Search for the cell housing the specified text and yield its (X, Y) center coordinate. 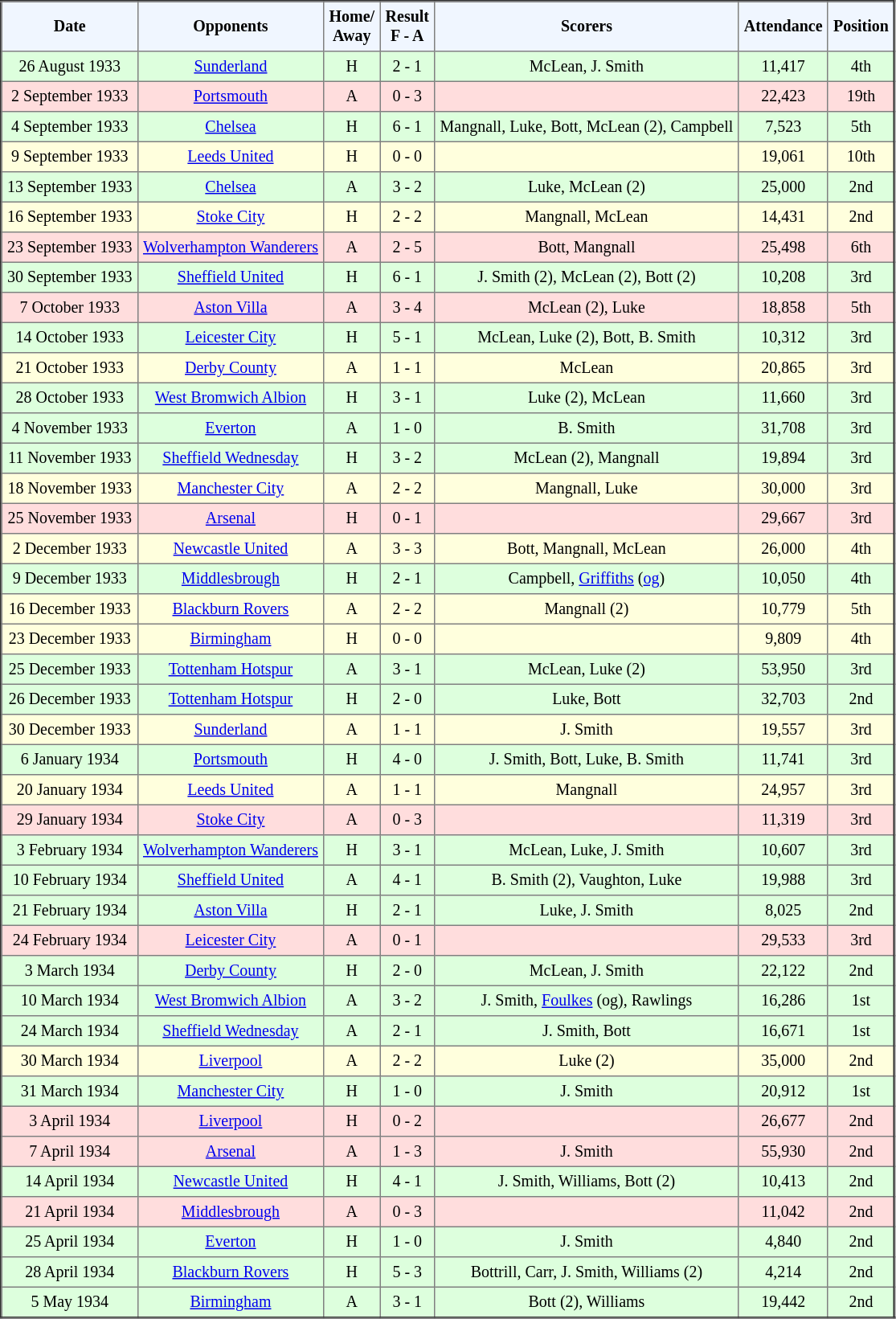
9 December 1933 (70, 579)
McLean (587, 368)
10,779 (783, 609)
McLean (2), Luke (587, 308)
19,894 (783, 458)
26 August 1933 (70, 67)
20,865 (783, 368)
30 March 1934 (70, 1061)
24 March 1934 (70, 1031)
Position (861, 27)
McLean, Luke (2), Bott, B. Smith (587, 338)
1 - 3 (407, 1152)
9,809 (783, 639)
31,708 (783, 428)
14 October 1933 (70, 338)
21 October 1933 (70, 368)
3 March 1934 (70, 971)
Luke, McLean (2) (587, 187)
11 November 1933 (70, 458)
20,912 (783, 1092)
ResultF - A (407, 27)
23 September 1933 (70, 248)
10 February 1934 (70, 880)
11,319 (783, 820)
18 November 1933 (70, 489)
J. Smith, Foulkes (og), Rawlings (587, 1001)
31 March 1934 (70, 1092)
4 November 1933 (70, 428)
3 - 4 (407, 308)
30 December 1933 (70, 730)
13 September 1933 (70, 187)
30 September 1933 (70, 277)
9 September 1933 (70, 157)
53,950 (783, 670)
28 October 1933 (70, 398)
35,000 (783, 1061)
4 September 1933 (70, 127)
10,607 (783, 850)
22,423 (783, 96)
7 April 1934 (70, 1152)
Mangnall (2) (587, 609)
24,957 (783, 790)
Attendance (783, 27)
Bott, Mangnall (587, 248)
25 November 1933 (70, 518)
McLean (2), Mangnall (587, 458)
19,557 (783, 730)
J. Smith (2), McLean (2), Bott (2) (587, 277)
Luke, J. Smith (587, 911)
20 January 1934 (70, 790)
3 April 1934 (70, 1121)
14 April 1934 (70, 1182)
Bott, Mangnall, McLean (587, 549)
4 - 0 (407, 760)
Luke (2), McLean (587, 398)
29 January 1934 (70, 820)
10,312 (783, 338)
11,660 (783, 398)
Home/Away (352, 27)
4,840 (783, 1242)
0 - 2 (407, 1121)
11,741 (783, 760)
Luke, Bott (587, 699)
10,413 (783, 1182)
11,417 (783, 67)
28 April 1934 (70, 1272)
22,122 (783, 971)
25,498 (783, 248)
Scorers (587, 27)
Campbell, Griffiths (og) (587, 579)
B. Smith (2), Vaughton, Luke (587, 880)
26,000 (783, 549)
Mangnall, Luke, Bott, McLean (2), Campbell (587, 127)
Bott (2), Williams (587, 1302)
18,858 (783, 308)
J. Smith, Bott, Luke, B. Smith (587, 760)
Bottrill, Carr, J. Smith, Williams (2) (587, 1272)
7 October 1933 (70, 308)
21 April 1934 (70, 1212)
McLean, Luke, J. Smith (587, 850)
5 May 1934 (70, 1302)
25,000 (783, 187)
25 December 1933 (70, 670)
21 February 1934 (70, 911)
3 February 1934 (70, 850)
10,050 (783, 579)
26 December 1933 (70, 699)
6 January 1934 (70, 760)
5 - 3 (407, 1272)
26,677 (783, 1121)
Mangnall, McLean (587, 217)
6th (861, 248)
2 - 5 (407, 248)
16 September 1933 (70, 217)
2 December 1933 (70, 549)
23 December 1933 (70, 639)
10th (861, 157)
14,431 (783, 217)
19,442 (783, 1302)
J. Smith, Williams, Bott (2) (587, 1182)
19,061 (783, 157)
16,286 (783, 1001)
4,214 (783, 1272)
B. Smith (587, 428)
McLean, Luke (2) (587, 670)
19,988 (783, 880)
16 December 1933 (70, 609)
55,930 (783, 1152)
11,042 (783, 1212)
2 September 1933 (70, 96)
30,000 (783, 489)
25 April 1934 (70, 1242)
3 - 3 (407, 549)
8,025 (783, 911)
5 - 1 (407, 338)
Mangnall (587, 790)
29,667 (783, 518)
19th (861, 96)
24 February 1934 (70, 940)
Opponents (230, 27)
16,671 (783, 1031)
Luke (2) (587, 1061)
32,703 (783, 699)
10,208 (783, 277)
29,533 (783, 940)
Date (70, 27)
Mangnall, Luke (587, 489)
J. Smith, Bott (587, 1031)
10 March 1934 (70, 1001)
7,523 (783, 127)
